Detect which cell encompasses the target text, then output its [X, Y] center coordinate. 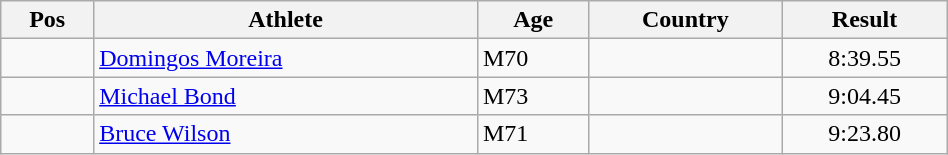
8:39.55 [864, 58]
Age [532, 20]
Domingos Moreira [286, 58]
Bruce Wilson [286, 134]
Pos [48, 20]
Michael Bond [286, 96]
9:04.45 [864, 96]
Athlete [286, 20]
M71 [532, 134]
M73 [532, 96]
9:23.80 [864, 134]
M70 [532, 58]
Country [686, 20]
Result [864, 20]
